Pinpoint the cell where the given text exists, returning its (X, Y) midpoint coordinate. 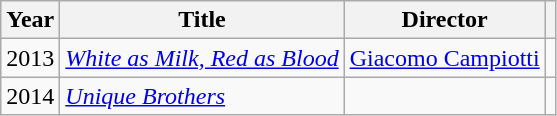
2014 (30, 96)
Year (30, 20)
White as Milk, Red as Blood (202, 58)
Director (444, 20)
Giacomo Campiotti (444, 58)
2013 (30, 58)
Unique Brothers (202, 96)
Title (202, 20)
